Extract the [X, Y] coordinate from the center of the cell holding the provided text.  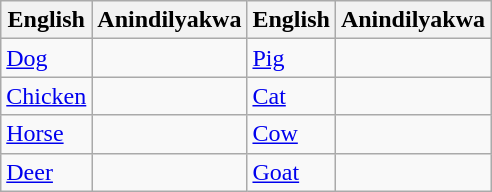
Goat [291, 172]
Cow [291, 134]
Cat [291, 96]
Dog [46, 58]
Pig [291, 58]
Horse [46, 134]
Chicken [46, 96]
Deer [46, 172]
